Pinpoint the cell where the given text exists, returning its [x, y] midpoint coordinate. 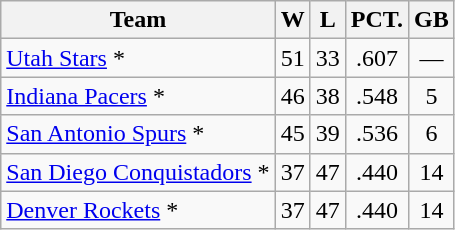
L [328, 20]
39 [328, 134]
.536 [376, 134]
38 [328, 96]
W [292, 20]
PCT. [376, 20]
51 [292, 58]
46 [292, 96]
45 [292, 134]
San Antonio Spurs * [138, 134]
Utah Stars * [138, 58]
Denver Rockets * [138, 210]
.548 [376, 96]
Team [138, 20]
33 [328, 58]
.607 [376, 58]
GB [432, 20]
5 [432, 96]
Indiana Pacers * [138, 96]
6 [432, 134]
— [432, 58]
San Diego Conquistadors * [138, 172]
